Scan for the cell matching the given text and deliver its (X, Y) coordinate at center. 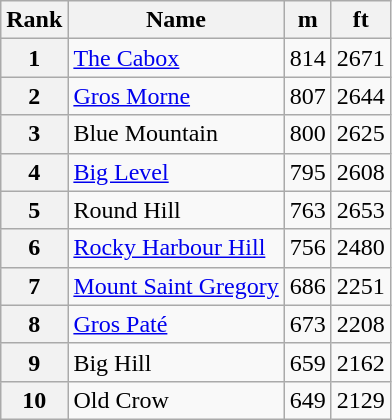
Big Level (176, 172)
2480 (360, 248)
3 (34, 134)
756 (308, 248)
686 (308, 286)
763 (308, 210)
m (308, 20)
Blue Mountain (176, 134)
2671 (360, 58)
ft (360, 20)
Mount Saint Gregory (176, 286)
1 (34, 58)
Gros Paté (176, 324)
2653 (360, 210)
Rank (34, 20)
7 (34, 286)
Rocky Harbour Hill (176, 248)
2 (34, 96)
807 (308, 96)
673 (308, 324)
2608 (360, 172)
Name (176, 20)
659 (308, 362)
814 (308, 58)
2208 (360, 324)
2251 (360, 286)
Old Crow (176, 400)
9 (34, 362)
10 (34, 400)
5 (34, 210)
Big Hill (176, 362)
2129 (360, 400)
The Cabox (176, 58)
4 (34, 172)
6 (34, 248)
2644 (360, 96)
2625 (360, 134)
Gros Morne (176, 96)
8 (34, 324)
800 (308, 134)
649 (308, 400)
2162 (360, 362)
Round Hill (176, 210)
795 (308, 172)
